Provide the (X, Y) coordinate of the cell's center where the given text is located.  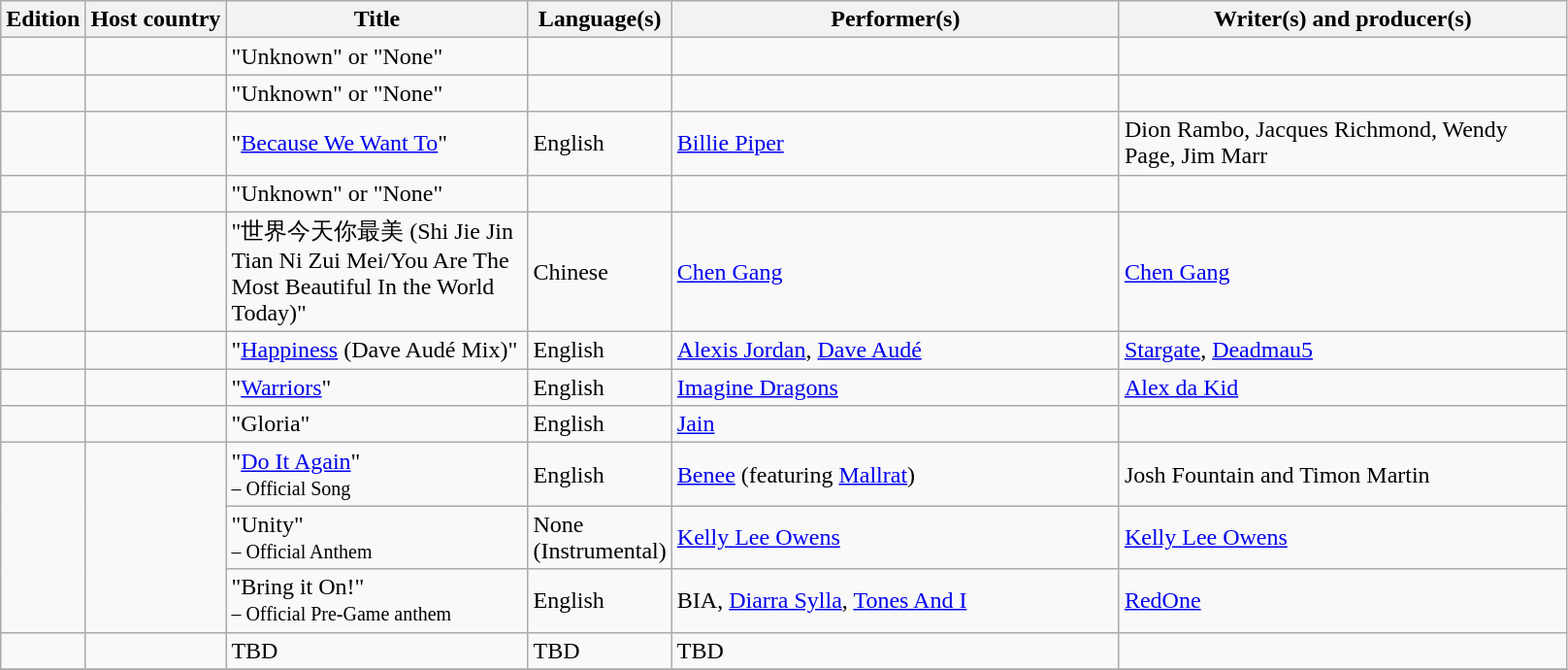
None(Instrumental) (600, 538)
"Unity" – Official Anthem (376, 538)
Host country (155, 19)
Billie Piper (895, 144)
Language(s) (600, 19)
Edition (43, 19)
Dion Rambo, Jacques Richmond, Wendy Page, Jim Marr (1343, 144)
RedOne (1343, 600)
Title (376, 19)
Josh Fountain and Timon Martin (1343, 474)
Chinese (600, 272)
Benee (featuring Mallrat) (895, 474)
"Do It Again"– Official Song (376, 474)
Performer(s) (895, 19)
Alexis Jordan, Dave Audé (895, 351)
"Bring it On!" – Official Pre-Game anthem (376, 600)
Stargate, Deadmau5 (1343, 351)
BIA, Diarra Sylla, Tones And I (895, 600)
"Gloria" (376, 424)
"Because We Want To" (376, 144)
"Happiness (Dave Audé Mix)" (376, 351)
Alex da Kid (1343, 387)
"Warriors" (376, 387)
Imagine Dragons (895, 387)
Writer(s) and producer(s) (1343, 19)
"世界今天你最美 (Shi Jie Jin Tian Ni Zui Mei/You Are The Most Beautiful In the World Today)" (376, 272)
Jain (895, 424)
